Output the (x, y) coordinate of the center of the cell containing the given text.  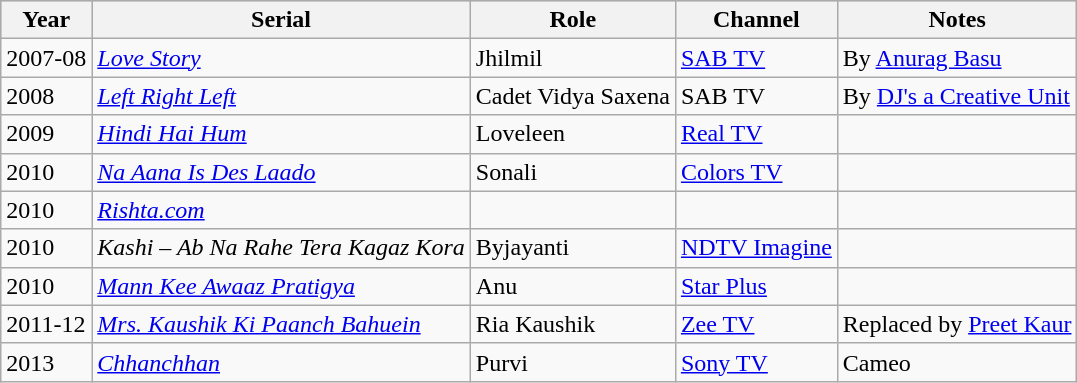
Sony TV (756, 362)
Na Aana Is Des Laado (281, 172)
Replaced by Preet Kaur (957, 324)
Rishta.com (281, 210)
Notes (957, 20)
Chhanchhan (281, 362)
Left Right Left (281, 96)
By Anurag Basu (957, 58)
Hindi Hai Hum (281, 134)
Cameo (957, 362)
Role (572, 20)
Kashi – Ab Na Rahe Tera Kagaz Kora (281, 248)
Byjayanti (572, 248)
Mrs. Kaushik Ki Paanch Bahuein (281, 324)
2009 (46, 134)
Love Story (281, 58)
Anu (572, 286)
2011-12 (46, 324)
2013 (46, 362)
Serial (281, 20)
2007-08 (46, 58)
Purvi (572, 362)
Sonali (572, 172)
Ria Kaushik (572, 324)
Cadet Vidya Saxena (572, 96)
Loveleen (572, 134)
NDTV Imagine (756, 248)
By DJ's a Creative Unit (957, 96)
Zee TV (756, 324)
Channel (756, 20)
Year (46, 20)
Jhilmil (572, 58)
Real TV (756, 134)
Colors TV (756, 172)
Star Plus (756, 286)
2008 (46, 96)
Mann Kee Awaaz Pratigya (281, 286)
